For the text-containing cell, return its midpoint in (x, y) coordinate format. 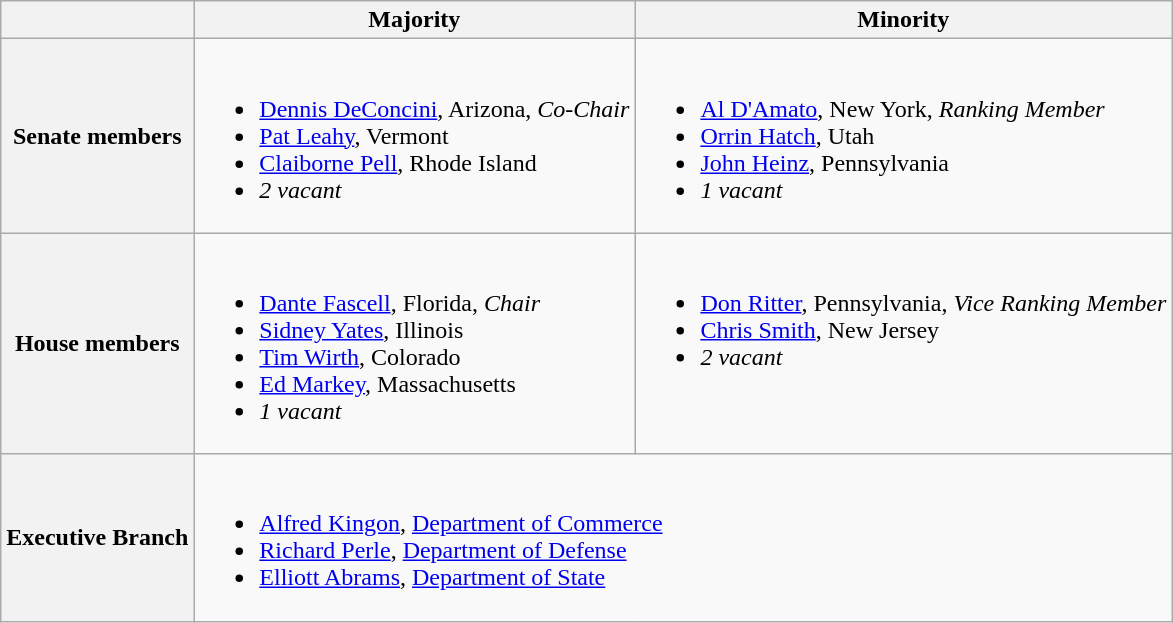
Executive Branch (98, 538)
Dante Fascell, Florida, ChairSidney Yates, IllinoisTim Wirth, ColoradoEd Markey, Massachusetts1 vacant (414, 344)
House members (98, 344)
Alfred Kingon, Department of CommerceRichard Perle, Department of DefenseElliott Abrams, Department of State (683, 538)
Minority (904, 20)
Dennis DeConcini, Arizona, Co-ChairPat Leahy, VermontClaiborne Pell, Rhode Island2 vacant (414, 136)
Senate members (98, 136)
Majority (414, 20)
Al D'Amato, New York, Ranking MemberOrrin Hatch, UtahJohn Heinz, Pennsylvania1 vacant (904, 136)
Don Ritter, Pennsylvania, Vice Ranking MemberChris Smith, New Jersey2 vacant (904, 344)
